Provide the (X, Y) coordinate of the cell's center where the given text is located.  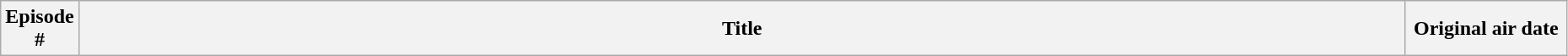
Original air date (1486, 29)
Episode # (40, 29)
Title (742, 29)
